Return the [x, y] coordinate for the center point of the cell that contains the specified text.  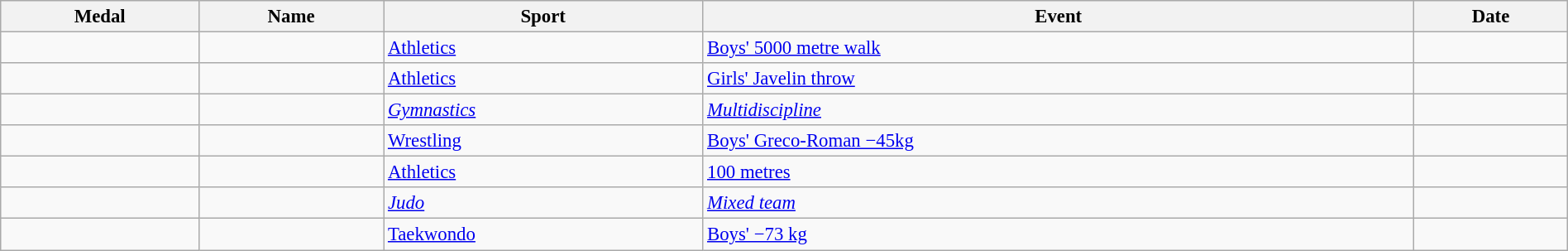
100 metres [1059, 172]
Sport [543, 17]
Gymnastics [543, 110]
Multidiscipline [1059, 110]
Boys' −73 kg [1059, 234]
Medal [100, 17]
Boys' Greco-Roman −45kg [1059, 141]
Wrestling [543, 141]
Girls' Javelin throw [1059, 79]
Mixed team [1059, 203]
Taekwondo [543, 234]
Judo [543, 203]
Name [291, 17]
Date [1491, 17]
Event [1059, 17]
Boys' 5000 metre walk [1059, 48]
